From the cell containing the given text, extract its center point as (x, y) coordinate. 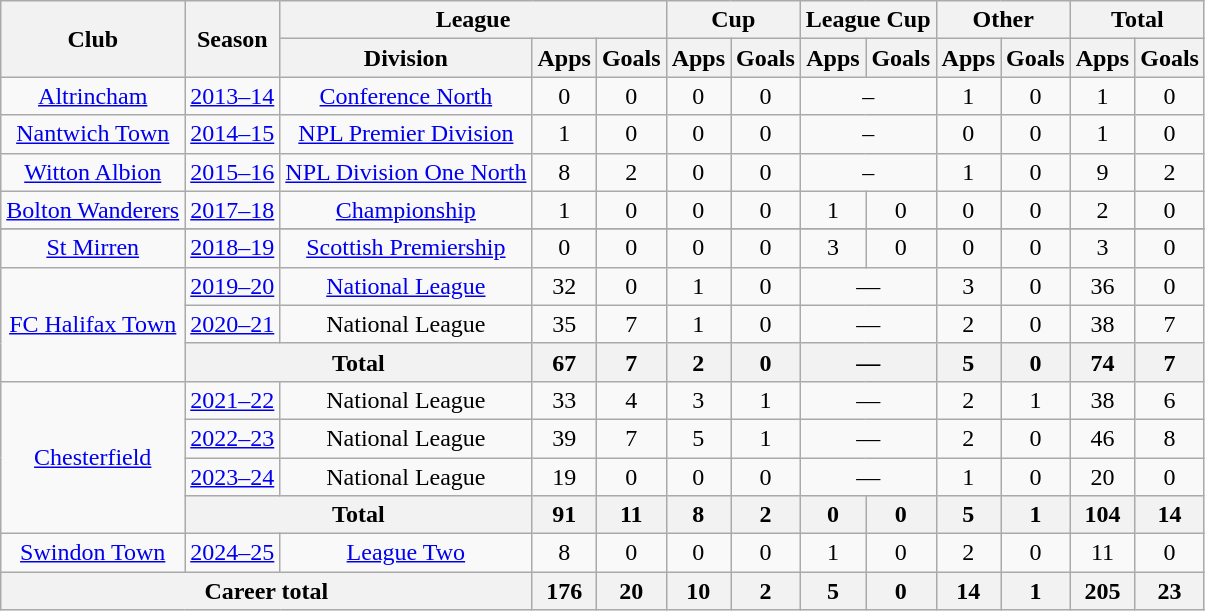
23 (1170, 591)
Championship (406, 210)
St Mirren (93, 248)
2015–16 (232, 172)
2017–18 (232, 210)
104 (1102, 515)
FC Halifax Town (93, 324)
205 (1102, 591)
Chesterfield (93, 457)
2024–25 (232, 553)
Career total (266, 591)
Division (406, 58)
League Cup (868, 20)
Club (93, 39)
2019–20 (232, 286)
2020–21 (232, 324)
Season (232, 39)
NPL Premier Division (406, 134)
League (473, 20)
39 (564, 438)
46 (1102, 438)
33 (564, 400)
Other (1003, 20)
Scottish Premiership (406, 248)
2018–19 (232, 248)
Bolton Wanderers (93, 210)
2014–15 (232, 134)
176 (564, 591)
6 (1170, 400)
2022–23 (232, 438)
35 (564, 324)
2021–22 (232, 400)
32 (564, 286)
36 (1102, 286)
Nantwich Town (93, 134)
2013–14 (232, 96)
Conference North (406, 96)
Cup (733, 20)
NPL Division One North (406, 172)
Altrincham (93, 96)
Witton Albion (93, 172)
74 (1102, 362)
9 (1102, 172)
2023–24 (232, 477)
91 (564, 515)
19 (564, 477)
4 (631, 400)
10 (698, 591)
League Two (406, 553)
Swindon Town (93, 553)
67 (564, 362)
